Scan for the cell matching the given text and deliver its [x, y] coordinate at center. 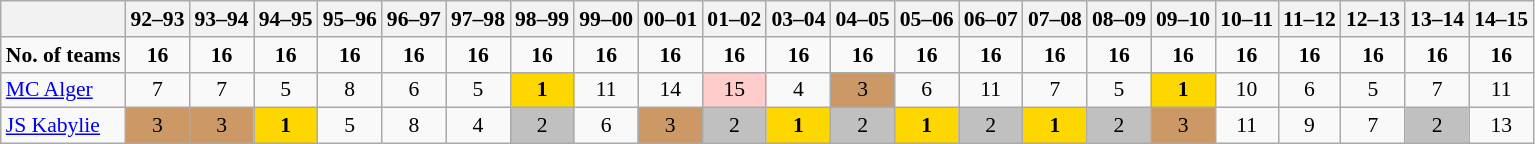
13 [1501, 126]
95–96 [350, 19]
10–11 [1246, 19]
15 [734, 90]
MC Alger [64, 90]
06–07 [991, 19]
96–97 [414, 19]
12–13 [1373, 19]
92–93 [157, 19]
03–04 [798, 19]
09–10 [1183, 19]
No. of teams [64, 55]
08–09 [1119, 19]
07–08 [1055, 19]
00–01 [670, 19]
98–99 [542, 19]
11–12 [1310, 19]
04–05 [863, 19]
94–95 [286, 19]
13–14 [1437, 19]
14–15 [1501, 19]
93–94 [221, 19]
14 [670, 90]
10 [1246, 90]
97–98 [478, 19]
99–00 [606, 19]
JS Kabylie [64, 126]
9 [1310, 126]
05–06 [927, 19]
01–02 [734, 19]
